Capture the cell that displays the provided text and extract its (X, Y) central coordinate. 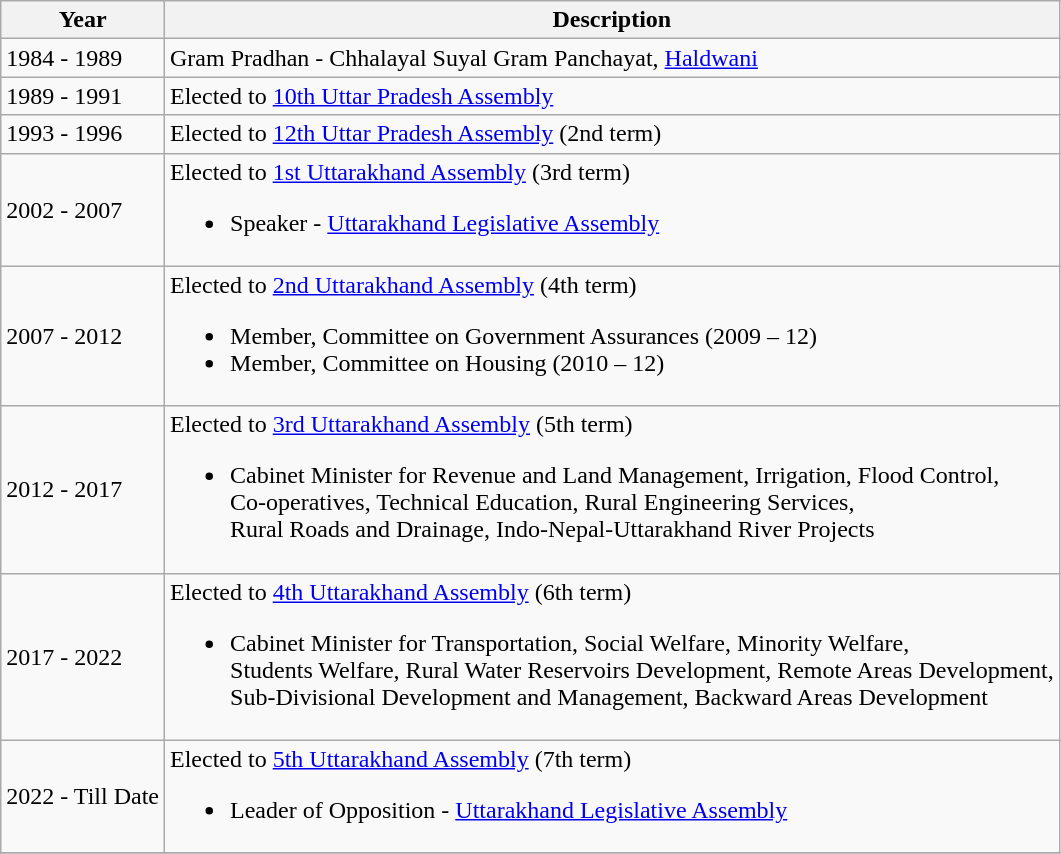
1984 - 1989 (83, 58)
2017 - 2022 (83, 656)
Year (83, 20)
Elected to 2nd Uttarakhand Assembly (4th term)Member, Committee on Government Assurances (2009 – 12)Member, Committee on Housing (2010 – 12) (612, 336)
2007 - 2012 (83, 336)
Elected to 5th Uttarakhand Assembly (7th term)Leader of Opposition - Uttarakhand Legislative Assembly (612, 796)
1989 - 1991 (83, 96)
Description (612, 20)
Elected to 10th Uttar Pradesh Assembly (612, 96)
Elected to 12th Uttar Pradesh Assembly (2nd term) (612, 134)
1993 - 1996 (83, 134)
Elected to 1st Uttarakhand Assembly (3rd term)Speaker - Uttarakhand Legislative Assembly (612, 210)
Gram Pradhan - Chhalayal Suyal Gram Panchayat, Haldwani (612, 58)
2022 - Till Date (83, 796)
2012 - 2017 (83, 490)
2002 - 2007 (83, 210)
